For the text-containing cell, return its midpoint in [X, Y] coordinate format. 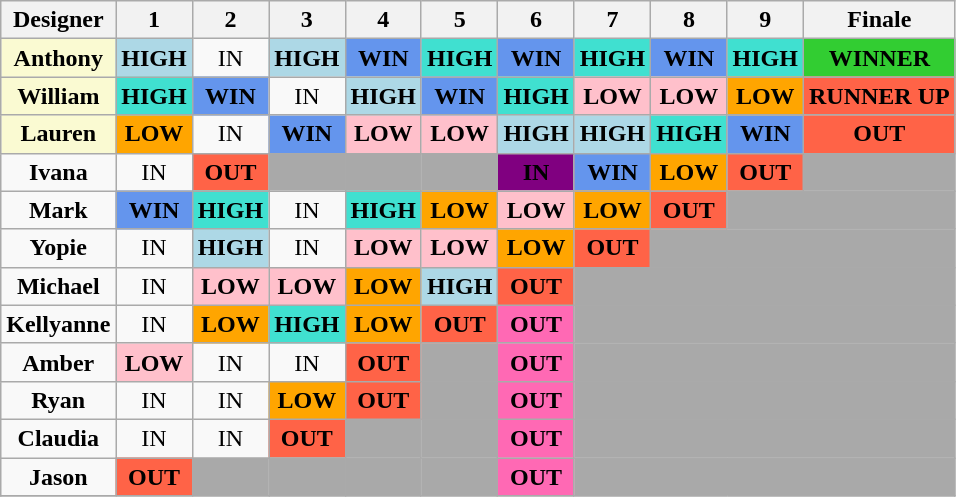
7 [612, 20]
William [58, 96]
5 [459, 20]
Finale [879, 20]
Jason [58, 477]
Ryan [58, 400]
1 [154, 20]
Kellyanne [58, 324]
6 [536, 20]
3 [307, 20]
Yopie [58, 248]
Designer [58, 20]
WINNER [879, 58]
8 [689, 20]
Amber [58, 362]
Michael [58, 286]
Lauren [58, 134]
Anthony [58, 58]
RUNNER UP [879, 96]
2 [230, 20]
Ivana [58, 172]
Mark [58, 210]
4 [383, 20]
9 [765, 20]
Claudia [58, 438]
